Identify which cell holds the provided text, then report its [X, Y] central coordinate. 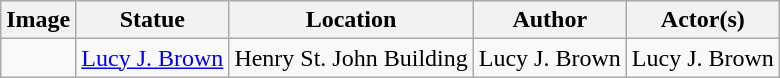
Location [351, 20]
Henry St. John Building [351, 58]
Author [550, 20]
Actor(s) [702, 20]
Statue [152, 20]
Image [38, 20]
